Scan for the cell matching the given text and deliver its (x, y) coordinate at center. 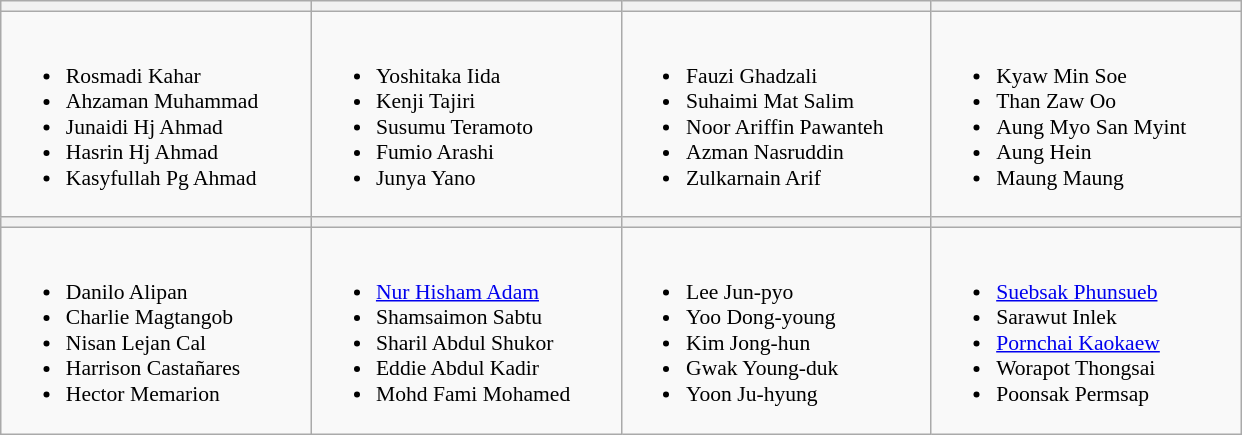
Yoshitaka IidaKenji TajiriSusumu TeramotoFumio ArashiJunya Yano (466, 114)
Fauzi GhadzaliSuhaimi Mat SalimNoor Ariffin PawantehAzman NasruddinZulkarnain Arif (776, 114)
Rosmadi KaharAhzaman MuhammadJunaidi Hj AhmadHasrin Hj AhmadKasyfullah Pg Ahmad (156, 114)
Nur Hisham AdamShamsaimon SabtuSharil Abdul ShukorEddie Abdul KadirMohd Fami Mohamed (466, 331)
Suebsak PhunsuebSarawut InlekPornchai KaokaewWorapot ThongsaiPoonsak Permsap (1086, 331)
Lee Jun-pyoYoo Dong-youngKim Jong-hunGwak Young-dukYoon Ju-hyung (776, 331)
Kyaw Min SoeThan Zaw OoAung Myo San MyintAung HeinMaung Maung (1086, 114)
Danilo AlipanCharlie MagtangobNisan Lejan CalHarrison CastañaresHector Memarion (156, 331)
